For the text-containing cell, return its midpoint in [x, y] coordinate format. 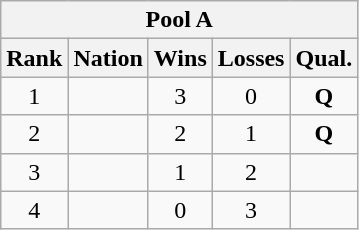
4 [34, 210]
Losses [251, 58]
Qual. [324, 58]
Rank [34, 58]
Pool A [180, 20]
Nation [108, 58]
Wins [180, 58]
